Find where the given text appears and provide that cell's center as [X, Y] coordinate. 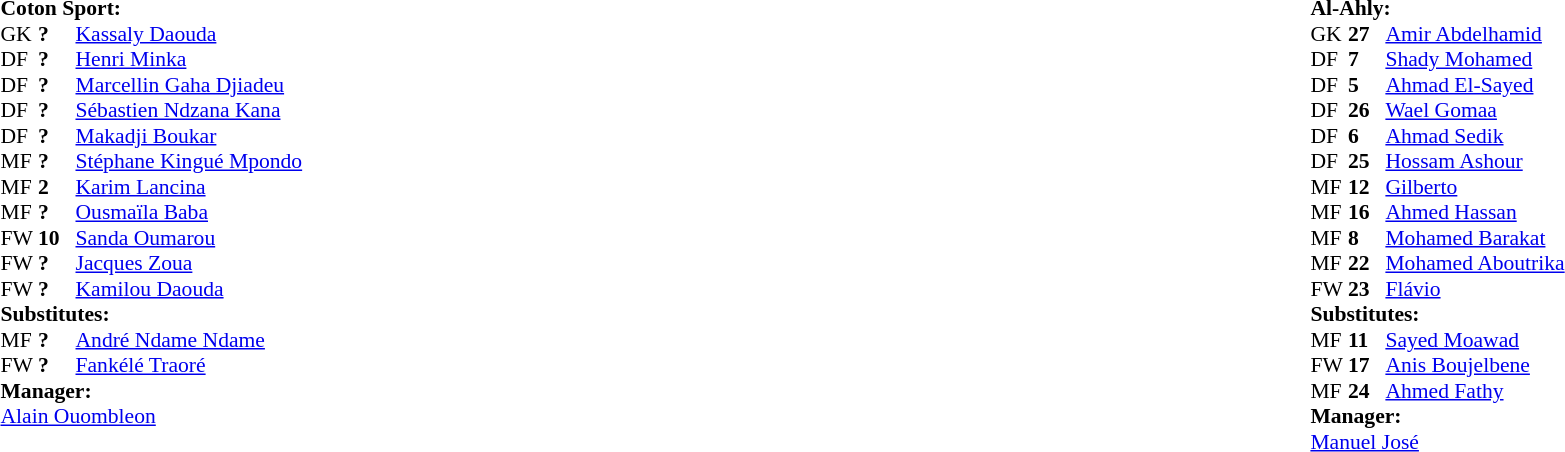
Henri Minka [190, 59]
27 [1367, 34]
Jacques Zoua [190, 263]
Ahmed Fathy [1474, 391]
Kamilou Daouda [190, 289]
André Ndame Ndame [190, 340]
Karim Lancina [190, 187]
Mohamed Aboutrika [1474, 263]
11 [1367, 340]
8 [1367, 238]
26 [1367, 111]
Alain Ouombleon [151, 417]
22 [1367, 263]
Ousmaïla Baba [190, 213]
24 [1367, 391]
Ahmad El-Sayed [1474, 85]
Makadji Boukar [190, 136]
Mohamed Barakat [1474, 238]
Shady Mohamed [1474, 59]
Sanda Oumarou [190, 238]
Sayed Moawad [1474, 340]
Ahmad Sedik [1474, 136]
2 [57, 187]
Gilberto [1474, 187]
Ahmed Hassan [1474, 213]
Amir Abdelhamid [1474, 34]
Wael Gomaa [1474, 111]
12 [1367, 187]
Stéphane Kingué Mpondo [190, 161]
Anis Boujelbene [1474, 365]
Sébastien Ndzana Kana [190, 111]
25 [1367, 161]
Fankélé Traoré [190, 365]
6 [1367, 136]
Kassaly Daouda [190, 34]
Flávio [1474, 289]
17 [1367, 365]
16 [1367, 213]
Marcellin Gaha Djiadeu [190, 85]
7 [1367, 59]
10 [57, 238]
5 [1367, 85]
23 [1367, 289]
Hossam Ashour [1474, 161]
